Return the [x, y] coordinate for the center point of the cell that contains the specified text.  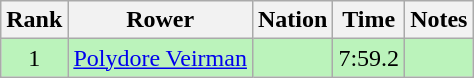
1 [34, 58]
Rower [160, 20]
Polydore Veirman [160, 58]
Nation [292, 20]
7:59.2 [369, 58]
Notes [439, 20]
Time [369, 20]
Rank [34, 20]
